Scan for the cell matching the given text and deliver its [x, y] coordinate at center. 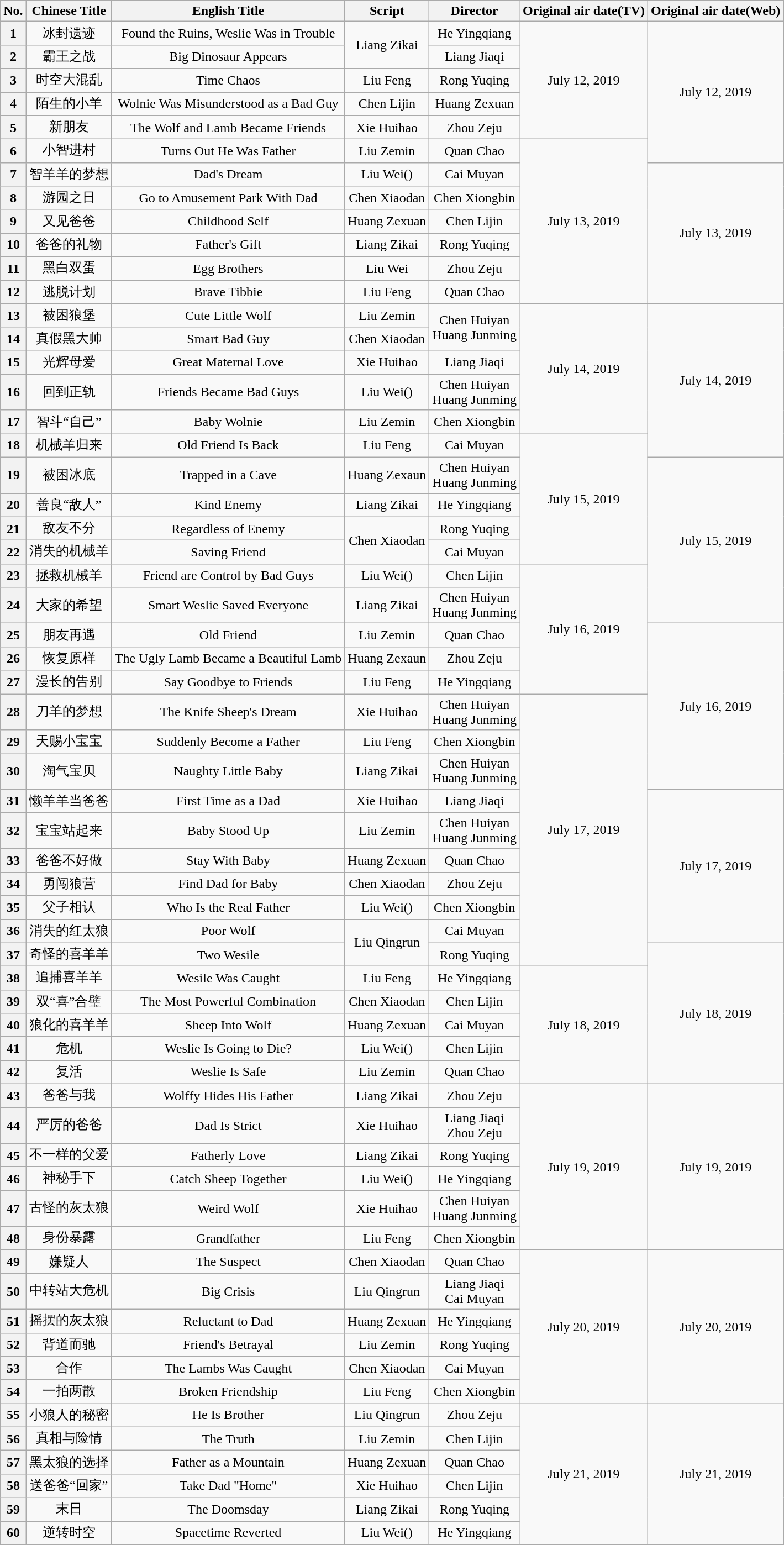
逆转时空 [69, 1533]
复活 [69, 1072]
The Wolf and Lamb Became Friends [228, 127]
44 [13, 1125]
33 [13, 861]
父子相认 [69, 907]
古怪的灰太狼 [69, 1208]
The Truth [228, 1439]
The Knife Sheep's Dream [228, 712]
Say Goodbye to Friends [228, 682]
Smart Bad Guy [228, 339]
身份暴露 [69, 1238]
17 [13, 422]
小狼人的秘密 [69, 1416]
Reluctant to Dad [228, 1321]
送爸爸“回家” [69, 1485]
嫌疑人 [69, 1262]
34 [13, 884]
11 [13, 269]
Dad Is Strict [228, 1125]
15 [13, 362]
Egg Brothers [228, 269]
The Suspect [228, 1262]
Saving Friend [228, 553]
Trapped in a Cave [228, 475]
First Time as a Dad [228, 801]
一拍两散 [69, 1391]
真相与险情 [69, 1439]
爸爸的礼物 [69, 245]
59 [13, 1510]
42 [13, 1072]
50 [13, 1291]
追捕喜羊羊 [69, 978]
55 [13, 1416]
淘气宝贝 [69, 771]
28 [13, 712]
黑太狼的选择 [69, 1462]
52 [13, 1345]
Weslie Is Safe [228, 1072]
24 [13, 606]
12 [13, 292]
8 [13, 198]
Cute Little Wolf [228, 316]
Go to Amusement Park With Dad [228, 198]
天赐小宝宝 [69, 742]
Fatherly Love [228, 1155]
逃脱计划 [69, 292]
大家的希望 [69, 606]
41 [13, 1049]
Original air date(Web) [716, 11]
25 [13, 635]
5 [13, 127]
背道而驰 [69, 1345]
奇怪的喜羊羊 [69, 955]
16 [13, 392]
Original air date(TV) [584, 11]
38 [13, 978]
3 [13, 81]
霸王之战 [69, 56]
Catch Sheep Together [228, 1179]
English Title [228, 11]
Broken Friendship [228, 1391]
Baby Stood Up [228, 831]
32 [13, 831]
Father's Gift [228, 245]
Found the Ruins, Weslie Was in Trouble [228, 33]
48 [13, 1238]
末日 [69, 1510]
4 [13, 104]
45 [13, 1155]
10 [13, 245]
51 [13, 1321]
Wesile Was Caught [228, 978]
Spacetime Reverted [228, 1533]
Wolnie Was Misunderstood as a Bad Guy [228, 104]
宝宝站起来 [69, 831]
Baby Wolnie [228, 422]
Sheep Into Wolf [228, 1026]
The Ugly Lamb Became a Beautiful Lamb [228, 659]
严厉的爸爸 [69, 1125]
又见爸爸 [69, 221]
双“喜”合璧 [69, 1001]
Liang JiaqiCai Muyan [475, 1291]
Friend are Control by Bad Guys [228, 576]
He Is Brother [228, 1416]
No. [13, 11]
刀羊的梦想 [69, 712]
Take Dad "Home" [228, 1485]
爸爸不好做 [69, 861]
22 [13, 553]
26 [13, 659]
36 [13, 932]
新朋友 [69, 127]
中转站大危机 [69, 1291]
Smart Weslie Saved Everyone [228, 606]
35 [13, 907]
摇摆的灰太狼 [69, 1321]
Liang JiaqiZhou Zeju [475, 1125]
1 [13, 33]
时空大混乱 [69, 81]
Friends Became Bad Guys [228, 392]
陌生的小羊 [69, 104]
37 [13, 955]
Script [387, 11]
39 [13, 1001]
拯救机械羊 [69, 576]
Great Maternal Love [228, 362]
Regardless of Enemy [228, 528]
The Most Powerful Combination [228, 1001]
29 [13, 742]
恢复原样 [69, 659]
Naughty Little Baby [228, 771]
黑白双蛋 [69, 269]
不一样的父爱 [69, 1155]
神秘手下 [69, 1179]
47 [13, 1208]
30 [13, 771]
Kind Enemy [228, 505]
Wolffy Hides His Father [228, 1095]
光辉母爱 [69, 362]
43 [13, 1095]
Father as a Mountain [228, 1462]
Weslie Is Going to Die? [228, 1049]
真假黑大帅 [69, 339]
Suddenly Become a Father [228, 742]
18 [13, 445]
56 [13, 1439]
54 [13, 1391]
60 [13, 1533]
14 [13, 339]
消失的机械羊 [69, 553]
危机 [69, 1049]
游园之日 [69, 198]
被困冰底 [69, 475]
Time Chaos [228, 81]
智斗“自己” [69, 422]
2 [13, 56]
53 [13, 1368]
智羊羊的梦想 [69, 175]
46 [13, 1179]
Friend's Betrayal [228, 1345]
Brave Tibbie [228, 292]
懒羊羊当爸爸 [69, 801]
Big Crisis [228, 1291]
Old Friend [228, 635]
The Lambs Was Caught [228, 1368]
Director [475, 11]
13 [13, 316]
The Doomsday [228, 1510]
57 [13, 1462]
Who Is the Real Father [228, 907]
9 [13, 221]
Two Wesile [228, 955]
Weird Wolf [228, 1208]
40 [13, 1026]
6 [13, 151]
善良“敌人” [69, 505]
爸爸与我 [69, 1095]
回到正轨 [69, 392]
23 [13, 576]
19 [13, 475]
合作 [69, 1368]
狼化的喜羊羊 [69, 1026]
朋友再遇 [69, 635]
27 [13, 682]
Old Friend Is Back [228, 445]
Find Dad for Baby [228, 884]
被困狼堡 [69, 316]
7 [13, 175]
49 [13, 1262]
58 [13, 1485]
31 [13, 801]
勇闯狼营 [69, 884]
21 [13, 528]
Grandfather [228, 1238]
漫长的告别 [69, 682]
Liu Wei [387, 269]
Stay With Baby [228, 861]
Big Dinosaur Appears [228, 56]
Turns Out He Was Father [228, 151]
敌友不分 [69, 528]
20 [13, 505]
小智进村 [69, 151]
Childhood Self [228, 221]
机械羊归来 [69, 445]
Chinese Title [69, 11]
Poor Wolf [228, 932]
消失的红太狼 [69, 932]
冰封遗迹 [69, 33]
Dad's Dream [228, 175]
